Determine the (X, Y) coordinate at the center of the cell enclosing the given text.  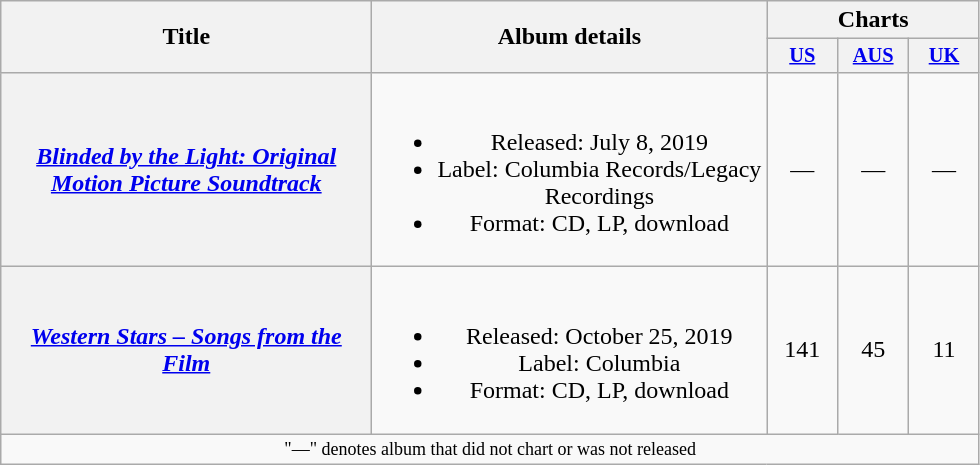
Blinded by the Light: Original Motion Picture Soundtrack (186, 169)
US (802, 56)
45 (874, 350)
"—" denotes album that did not chart or was not released (490, 450)
Charts (874, 20)
Released: October 25, 2019Label: ColumbiaFormat: CD, LP, download (570, 350)
Western Stars – Songs from the Film (186, 350)
UK (944, 56)
141 (802, 350)
11 (944, 350)
Title (186, 37)
Released: July 8, 2019Label: Columbia Records/Legacy RecordingsFormat: CD, LP, download (570, 169)
AUS (874, 56)
Album details (570, 37)
